Locate the cell with the specified text and output its [X, Y] center coordinate. 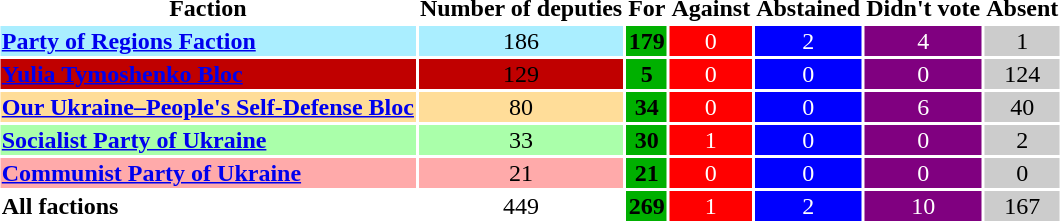
Party of Regions Faction [208, 41]
30 [647, 140]
10 [924, 206]
269 [647, 206]
Socialist Party of Ukraine [208, 140]
167 [1022, 206]
449 [520, 206]
Our Ukraine–People's Self-Defense Bloc [208, 107]
186 [520, 41]
Yulia Tymoshenko Bloc [208, 74]
80 [520, 107]
34 [647, 107]
All factions [208, 206]
4 [924, 41]
129 [520, 74]
Communist Party of Ukraine [208, 173]
179 [647, 41]
5 [647, 74]
124 [1022, 74]
40 [1022, 107]
33 [520, 140]
6 [924, 107]
